Locate the cell with the specified text and output its (x, y) center coordinate. 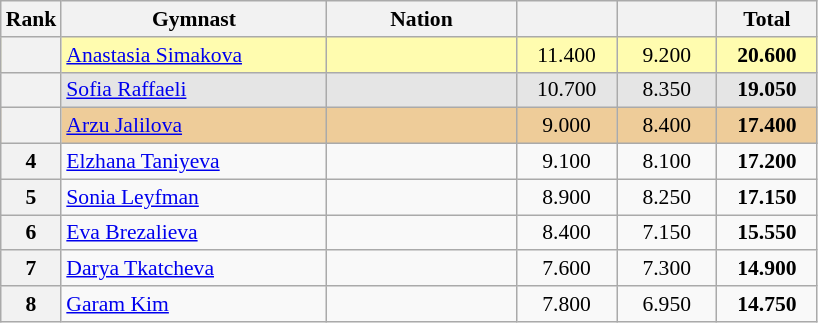
8.250 (667, 197)
14.750 (767, 304)
9.200 (667, 55)
9.000 (567, 126)
7 (32, 269)
15.550 (767, 233)
7.300 (667, 269)
Sofia Raffaeli (194, 90)
6 (32, 233)
14.900 (767, 269)
9.100 (567, 162)
17.200 (767, 162)
20.600 (767, 55)
6.950 (667, 304)
5 (32, 197)
Sonia Leyfman (194, 197)
Nation (421, 19)
17.400 (767, 126)
19.050 (767, 90)
Total (767, 19)
Arzu Jalilova (194, 126)
7.150 (667, 233)
8 (32, 304)
Rank (32, 19)
Gymnast (194, 19)
Elzhana Taniyeva (194, 162)
Garam Kim (194, 304)
10.700 (567, 90)
8.100 (667, 162)
8.900 (567, 197)
4 (32, 162)
7.600 (567, 269)
Darya Tkatcheva (194, 269)
17.150 (767, 197)
11.400 (567, 55)
Eva Brezalieva (194, 233)
Anastasia Simakova (194, 55)
8.350 (667, 90)
7.800 (567, 304)
